Find where the given text appears and provide that cell's center as (X, Y) coordinate. 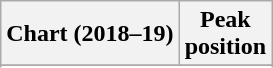
Chart (2018–19) (90, 34)
Peak position (225, 34)
